Search for the cell housing the specified text and yield its (x, y) center coordinate. 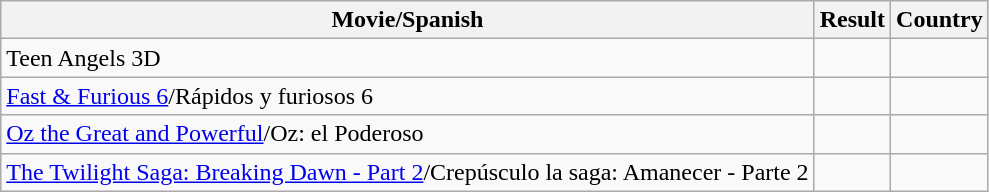
Result (852, 20)
Fast & Furious 6/Rápidos y furiosos 6 (408, 96)
Oz the Great and Powerful/Oz: el Poderoso (408, 134)
Teen Angels 3D (408, 58)
Country (940, 20)
Movie/Spanish (408, 20)
The Twilight Saga: Breaking Dawn - Part 2/Crepúsculo la saga: Amanecer - Parte 2 (408, 172)
